Output the [x, y] coordinate of the center of the cell containing the given text.  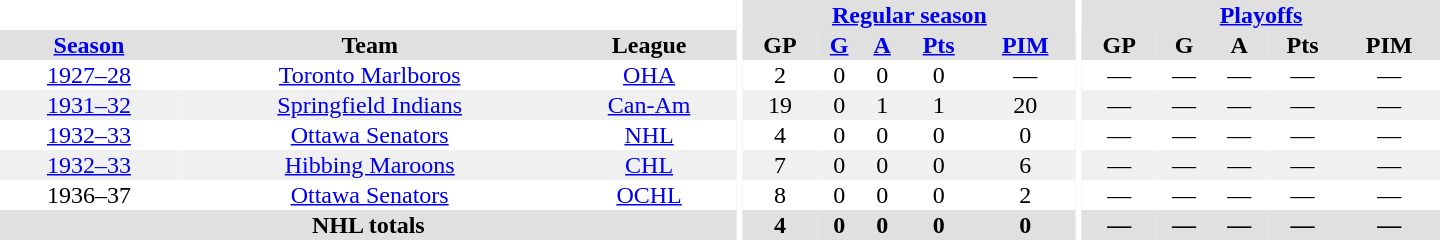
Team [370, 45]
1931–32 [89, 105]
Regular season [910, 15]
NHL [650, 135]
20 [1025, 105]
Springfield Indians [370, 105]
Can-Am [650, 105]
6 [1025, 165]
Playoffs [1261, 15]
OCHL [650, 195]
League [650, 45]
Hibbing Maroons [370, 165]
1927–28 [89, 75]
7 [780, 165]
NHL totals [368, 225]
CHL [650, 165]
1936–37 [89, 195]
19 [780, 105]
Toronto Marlboros [370, 75]
Season [89, 45]
8 [780, 195]
OHA [650, 75]
